Return [X, Y] of the center of cell containing provided text 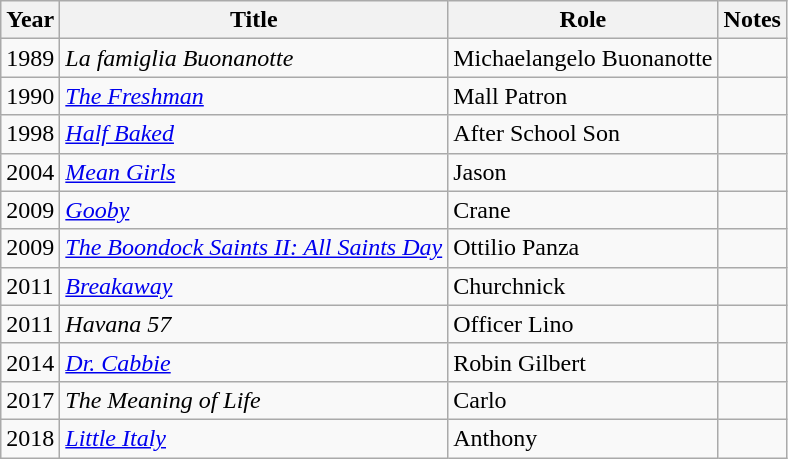
Title [254, 20]
Jason [583, 172]
1989 [30, 58]
Notes [752, 20]
Robin Gilbert [583, 362]
Anthony [583, 438]
Michaelangelo Buonanotte [583, 58]
Dr. Cabbie [254, 362]
La famiglia Buonanotte [254, 58]
The Meaning of Life [254, 400]
After School Son [583, 134]
Mall Patron [583, 96]
2004 [30, 172]
Churchnick [583, 286]
Little Italy [254, 438]
2017 [30, 400]
1998 [30, 134]
2018 [30, 438]
1990 [30, 96]
Havana 57 [254, 324]
Mean Girls [254, 172]
Year [30, 20]
Role [583, 20]
2014 [30, 362]
Ottilio Panza [583, 248]
The Boondock Saints II: All Saints Day [254, 248]
Crane [583, 210]
Breakaway [254, 286]
The Freshman [254, 96]
Half Baked [254, 134]
Carlo [583, 400]
Gooby [254, 210]
Officer Lino [583, 324]
